Output the [X, Y] coordinate of the center of the cell containing the given text.  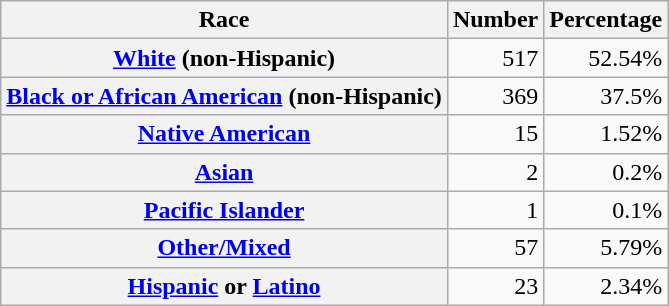
1.52% [606, 134]
15 [495, 134]
57 [495, 248]
White (non-Hispanic) [224, 58]
Number [495, 20]
52.54% [606, 58]
Hispanic or Latino [224, 286]
517 [495, 58]
37.5% [606, 96]
Native American [224, 134]
0.1% [606, 210]
369 [495, 96]
23 [495, 286]
Race [224, 20]
Other/Mixed [224, 248]
Pacific Islander [224, 210]
Asian [224, 172]
2.34% [606, 286]
Black or African American (non-Hispanic) [224, 96]
Percentage [606, 20]
2 [495, 172]
1 [495, 210]
5.79% [606, 248]
0.2% [606, 172]
